From the cell containing the given text, extract its center point as (x, y) coordinate. 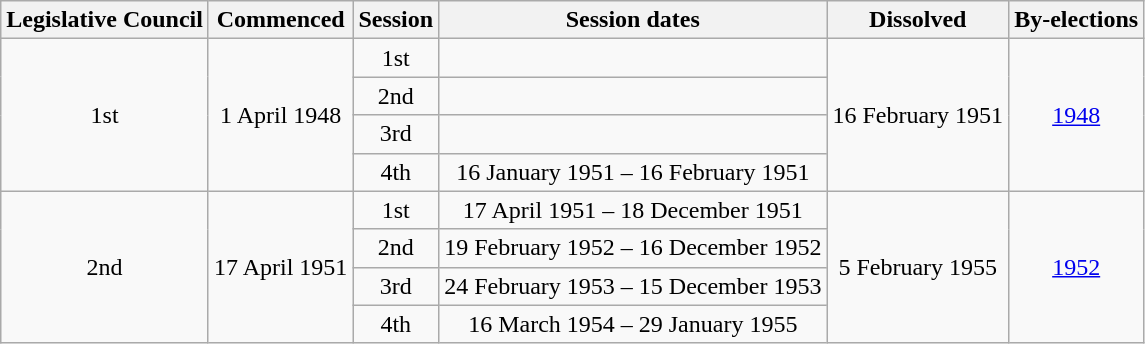
1 April 1948 (280, 115)
Session dates (633, 20)
By-elections (1076, 20)
5 February 1955 (918, 267)
1948 (1076, 115)
16 January 1951 – 16 February 1951 (633, 172)
Commenced (280, 20)
17 April 1951 (280, 267)
16 February 1951 (918, 115)
1952 (1076, 267)
24 February 1953 – 15 December 1953 (633, 286)
16 March 1954 – 29 January 1955 (633, 324)
Session (396, 20)
17 April 1951 – 18 December 1951 (633, 210)
19 February 1952 – 16 December 1952 (633, 248)
Dissolved (918, 20)
Legislative Council (105, 20)
